Provide the [x, y] coordinate of the cell's center where the given text is located.  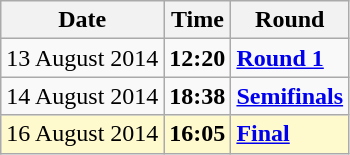
Time [198, 20]
14 August 2014 [82, 96]
16:05 [198, 134]
16 August 2014 [82, 134]
Round [290, 20]
Date [82, 20]
Final [290, 134]
Round 1 [290, 58]
12:20 [198, 58]
Semifinals [290, 96]
13 August 2014 [82, 58]
18:38 [198, 96]
